Determine the (X, Y) coordinate at the center of the cell enclosing the given text.  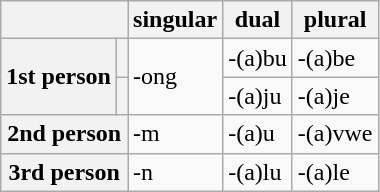
-(a)be (335, 58)
plural (335, 20)
-n (176, 172)
-(a)ju (258, 96)
3rd person (64, 172)
1st person (59, 77)
-(a)le (335, 172)
-(a)je (335, 96)
-(a)u (258, 134)
-m (176, 134)
-(a)lu (258, 172)
dual (258, 20)
-(a)bu (258, 58)
2nd person (64, 134)
-(a)vwe (335, 134)
singular (176, 20)
-ong (176, 77)
